Pinpoint the cell where the given text exists, returning its (X, Y) midpoint coordinate. 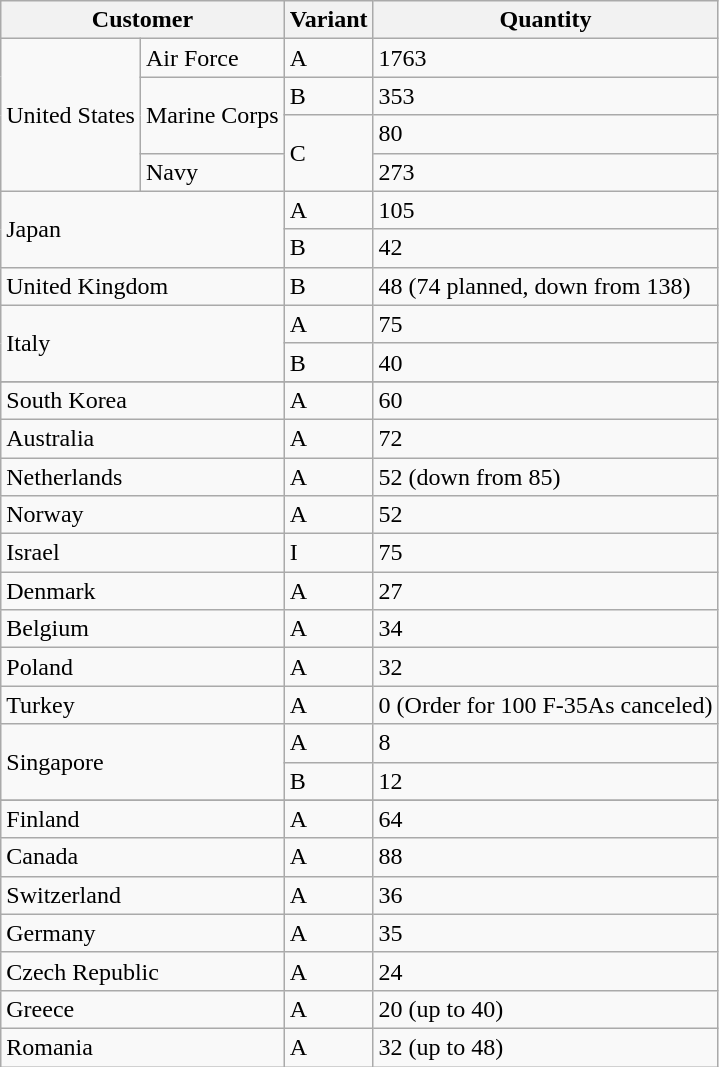
Quantity (546, 20)
72 (546, 438)
80 (546, 134)
Australia (142, 438)
Finland (142, 819)
Variant (328, 20)
Singapore (142, 762)
Air Force (212, 58)
353 (546, 96)
Czech Republic (142, 971)
Netherlands (142, 477)
88 (546, 857)
Marine Corps (212, 115)
Canada (142, 857)
36 (546, 895)
24 (546, 971)
Belgium (142, 629)
0 (Order for 100 F-35As canceled) (546, 705)
1763 (546, 58)
32 (up to 48) (546, 1047)
Customer (142, 20)
Greece (142, 1009)
32 (546, 667)
Italy (142, 343)
I (328, 553)
Romania (142, 1047)
35 (546, 933)
C (328, 153)
34 (546, 629)
Switzerland (142, 895)
Turkey (142, 705)
105 (546, 210)
United Kingdom (142, 286)
20 (up to 40) (546, 1009)
12 (546, 781)
Israel (142, 553)
42 (546, 248)
60 (546, 400)
Denmark (142, 591)
27 (546, 591)
273 (546, 172)
Poland (142, 667)
48 (74 planned, down from 138) (546, 286)
United States (71, 115)
Norway (142, 515)
8 (546, 743)
64 (546, 819)
52 (546, 515)
40 (546, 362)
Germany (142, 933)
Navy (212, 172)
Japan (142, 229)
South Korea (142, 400)
52 (down from 85) (546, 477)
